Determine the [x, y] coordinate at the center of the cell enclosing the given text.  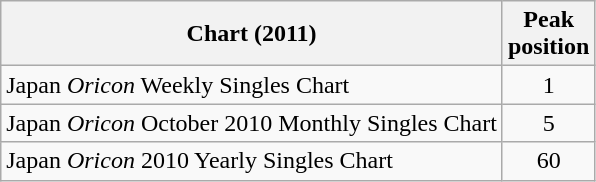
Chart (2011) [252, 34]
Japan Oricon October 2010 Monthly Singles Chart [252, 123]
Japan Oricon Weekly Singles Chart [252, 85]
60 [548, 161]
Japan Oricon 2010 Yearly Singles Chart [252, 161]
1 [548, 85]
5 [548, 123]
Peakposition [548, 34]
